Determine the (x, y) coordinate at the center of the cell enclosing the given text.  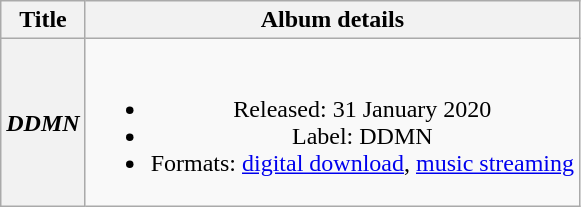
Album details (332, 20)
DDMN (43, 122)
Released: 31 January 2020Label: DDMNFormats: digital download, music streaming (332, 122)
Title (43, 20)
